Return the [X, Y] coordinate for the center point of the cell that contains the specified text.  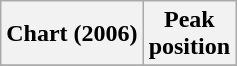
Peakposition [189, 34]
Chart (2006) [72, 34]
